Output the [x, y] coordinate of the center of the cell containing the given text.  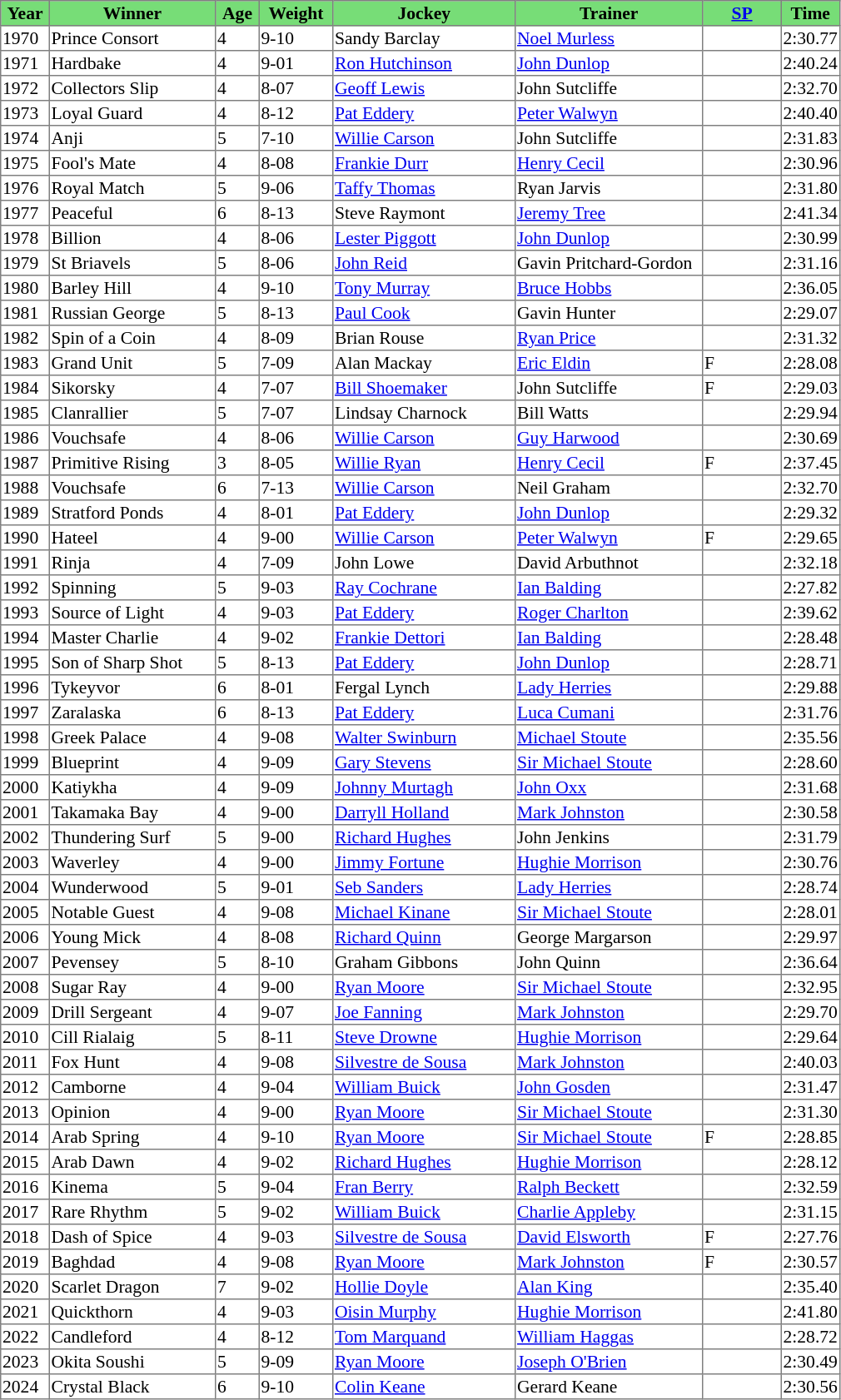
1990 [25, 538]
2:32.59 [810, 1187]
2:28.08 [810, 363]
Charlie Appleby [610, 1212]
Barley Hill [132, 288]
Master Charlie [132, 638]
John Oxx [610, 787]
2000 [25, 787]
Luca Cumani [610, 712]
2:32.95 [810, 987]
Joe Fanning [425, 1012]
Age [237, 13]
Fergal Lynch [425, 688]
2:40.24 [810, 63]
Rare Rhythm [132, 1212]
1999 [25, 762]
Tom Marquand [425, 1337]
Ron Hutchinson [425, 63]
2005 [25, 912]
Sugar Ray [132, 987]
Gavin Hunter [610, 313]
2:37.45 [810, 463]
2:29.65 [810, 538]
2:31.47 [810, 1087]
Guy Harwood [610, 438]
2:30.99 [810, 238]
2:30.57 [810, 1262]
2:29.07 [810, 313]
2:31.83 [810, 138]
Drill Sergeant [132, 1012]
Alan King [610, 1287]
2:29.97 [810, 937]
Noel Murless [610, 38]
Russian George [132, 313]
2:41.80 [810, 1312]
2012 [25, 1087]
Sikorsky [132, 388]
2:31.80 [810, 188]
2007 [25, 962]
1982 [25, 338]
Bill Watts [610, 413]
1996 [25, 688]
2:30.77 [810, 38]
John Jenkins [610, 837]
Gavin Pritchard-Gordon [610, 263]
Bruce Hobbs [610, 288]
2:31.68 [810, 787]
8-11 [296, 1037]
George Margarson [610, 937]
2:28.48 [810, 638]
Richard Quinn [425, 937]
2:28.12 [810, 1162]
2006 [25, 937]
John Reid [425, 263]
David Arbuthnot [610, 563]
Royal Match [132, 188]
7-10 [296, 138]
Kinema [132, 1187]
Blueprint [132, 762]
Ryan Jarvis [610, 188]
Rinja [132, 563]
2:28.74 [810, 887]
2:28.71 [810, 663]
Darryll Holland [425, 812]
Arab Spring [132, 1137]
2015 [25, 1162]
Frankie Dettori [425, 638]
8-10 [296, 962]
2013 [25, 1112]
John Lowe [425, 563]
2:31.15 [810, 1212]
Winner [132, 13]
1998 [25, 737]
1975 [25, 163]
Baghdad [132, 1262]
Fran Berry [425, 1187]
Oisin Murphy [425, 1312]
1995 [25, 663]
1987 [25, 463]
Bill Shoemaker [425, 388]
Wunderwood [132, 887]
2:30.96 [810, 163]
Fox Hunt [132, 1062]
Clanrallier [132, 413]
Steve Drowne [425, 1037]
2:31.16 [810, 263]
7-13 [296, 488]
Peaceful [132, 213]
2014 [25, 1137]
1989 [25, 513]
Colin Keane [425, 1387]
2:30.69 [810, 438]
1977 [25, 213]
2:40.40 [810, 113]
Seb Sanders [425, 887]
2:31.79 [810, 837]
9-07 [296, 1012]
Okita Soushi [132, 1362]
2:28.85 [810, 1137]
2:31.32 [810, 338]
1986 [25, 438]
Lester Piggott [425, 238]
Crystal Black [132, 1387]
Frankie Durr [425, 163]
2:29.32 [810, 513]
Thundering Surf [132, 837]
1980 [25, 288]
1973 [25, 113]
Walter Swinburn [425, 737]
Steve Raymont [425, 213]
2:29.70 [810, 1012]
Spin of a Coin [132, 338]
Alan Mackay [425, 363]
Geoff Lewis [425, 88]
Sandy Barclay [425, 38]
Anji [132, 138]
2024 [25, 1387]
Roger Charlton [610, 613]
Scarlet Dragon [132, 1287]
2:27.76 [810, 1237]
7 [237, 1287]
2:29.64 [810, 1037]
2022 [25, 1337]
Taffy Thomas [425, 188]
Grand Unit [132, 363]
1993 [25, 613]
2:27.82 [810, 588]
2:30.56 [810, 1387]
2016 [25, 1187]
2:30.76 [810, 862]
Pevensey [132, 962]
Year [25, 13]
St Briavels [132, 263]
Camborne [132, 1087]
Candleford [132, 1337]
David Elsworth [610, 1237]
1970 [25, 38]
1997 [25, 712]
Waverley [132, 862]
Zaralaska [132, 712]
2:39.62 [810, 613]
Katiykha [132, 787]
2003 [25, 862]
Son of Sharp Shot [132, 663]
9-06 [296, 188]
Greek Palace [132, 737]
Collectors Slip [132, 88]
Weight [296, 13]
1978 [25, 238]
Eric Eldin [610, 363]
8-07 [296, 88]
Joseph O'Brien [610, 1362]
1981 [25, 313]
Johnny Murtagh [425, 787]
2:35.40 [810, 1287]
Stratford Ponds [132, 513]
3 [237, 463]
Paul Cook [425, 313]
Jeremy Tree [610, 213]
2019 [25, 1262]
1976 [25, 188]
SP [742, 13]
2:30.58 [810, 812]
Michael Stoute [610, 737]
2011 [25, 1062]
Prince Consort [132, 38]
Gerard Keane [610, 1387]
John Quinn [610, 962]
Quickthorn [132, 1312]
2009 [25, 1012]
1972 [25, 88]
1992 [25, 588]
1984 [25, 388]
2:35.56 [810, 737]
2:36.05 [810, 288]
Time [810, 13]
2:41.34 [810, 213]
2:29.03 [810, 388]
Ralph Beckett [610, 1187]
2018 [25, 1237]
Spinning [132, 588]
Opinion [132, 1112]
2008 [25, 987]
Cill Rialaig [132, 1037]
1971 [25, 63]
2017 [25, 1212]
Lindsay Charnock [425, 413]
Loyal Guard [132, 113]
8-05 [296, 463]
Tykeyvor [132, 688]
2:29.88 [810, 688]
2:36.64 [810, 962]
2001 [25, 812]
Primitive Rising [132, 463]
2:29.94 [810, 413]
Dash of Spice [132, 1237]
2:31.76 [810, 712]
1985 [25, 413]
Jockey [425, 13]
Trainer [610, 13]
Notable Guest [132, 912]
Young Mick [132, 937]
2:32.18 [810, 563]
2023 [25, 1362]
Tony Murray [425, 288]
Hardbake [132, 63]
Billion [132, 238]
Jimmy Fortune [425, 862]
1988 [25, 488]
2020 [25, 1287]
2010 [25, 1037]
1974 [25, 138]
Graham Gibbons [425, 962]
2:31.30 [810, 1112]
2004 [25, 887]
1991 [25, 563]
Ray Cochrane [425, 588]
Michael Kinane [425, 912]
John Gosden [610, 1087]
Hateel [132, 538]
Fool's Mate [132, 163]
2:30.49 [810, 1362]
8-09 [296, 338]
2021 [25, 1312]
2:28.72 [810, 1337]
Ryan Price [610, 338]
1979 [25, 263]
Arab Dawn [132, 1162]
1994 [25, 638]
2002 [25, 837]
2:28.01 [810, 912]
2:28.60 [810, 762]
Takamaka Bay [132, 812]
2:40.03 [810, 1062]
William Haggas [610, 1337]
Gary Stevens [425, 762]
Neil Graham [610, 488]
Willie Ryan [425, 463]
Source of Light [132, 613]
1983 [25, 363]
Brian Rouse [425, 338]
Hollie Doyle [425, 1287]
